Return the [X, Y] coordinate for the center point of the cell that contains the specified text.  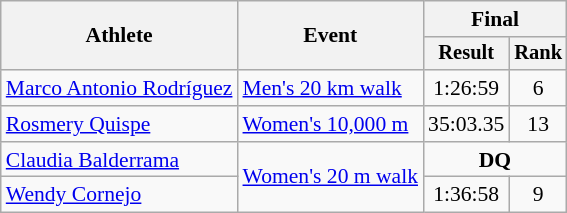
Men's 20 km walk [330, 88]
Women's 20 m walk [330, 178]
13 [538, 124]
Final [495, 19]
Rank [538, 54]
DQ [495, 160]
Rosmery Quispe [120, 124]
Women's 10,000 m [330, 124]
Marco Antonio Rodríguez [120, 88]
9 [538, 195]
Claudia Balderrama [120, 160]
1:26:59 [466, 88]
35:03.35 [466, 124]
6 [538, 88]
Event [330, 36]
Result [466, 54]
Athlete [120, 36]
1:36:58 [466, 195]
Wendy Cornejo [120, 195]
